Provide the (X, Y) coordinate of the cell's center where the given text is located.  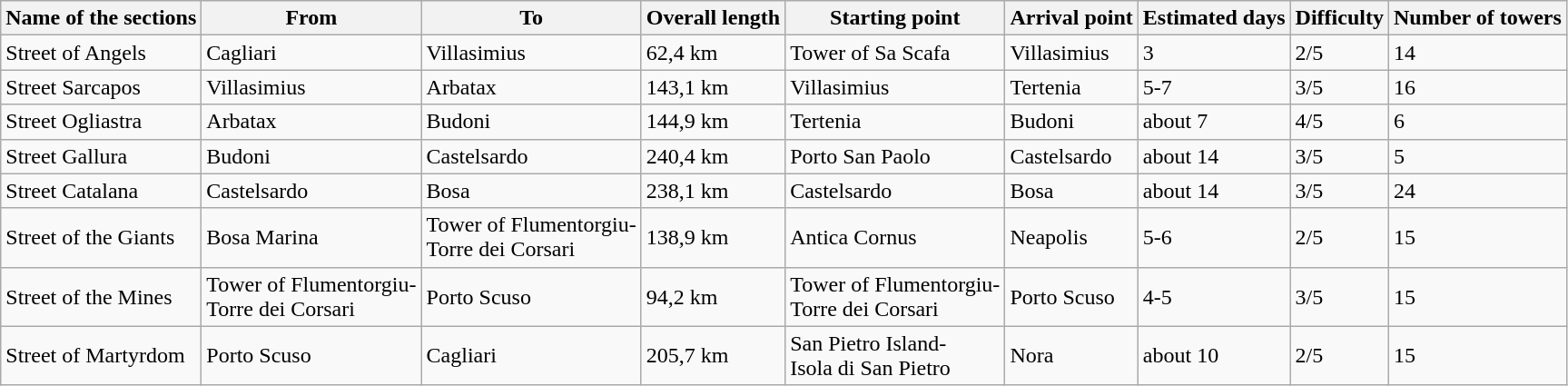
Estimated days (1214, 18)
about 10 (1214, 356)
238,1 km (713, 191)
16 (1477, 87)
Number of towers (1477, 18)
Street Ogliastra (102, 122)
138,9 km (713, 238)
Overall length (713, 18)
Neapolis (1071, 238)
Antica Cornus (895, 238)
Difficulty (1339, 18)
6 (1477, 122)
From (311, 18)
Bosa Marina (311, 238)
Nora (1071, 356)
4-5 (1214, 296)
San Pietro Island-Isola di San Pietro (895, 356)
Street of the Giants (102, 238)
3 (1214, 53)
Arrival point (1071, 18)
144,9 km (713, 122)
Street Catalana (102, 191)
5-6 (1214, 238)
240,4 km (713, 156)
Street Gallura (102, 156)
5-7 (1214, 87)
5 (1477, 156)
205,7 km (713, 356)
143,1 km (713, 87)
Tower of Sa Scafa (895, 53)
Street Sarcapos (102, 87)
To (531, 18)
4/5 (1339, 122)
94,2 km (713, 296)
14 (1477, 53)
Porto San Paolo (895, 156)
Street of the Mines (102, 296)
Street of Martyrdom (102, 356)
about 7 (1214, 122)
Street of Angels (102, 53)
Name of the sections (102, 18)
24 (1477, 191)
Starting point (895, 18)
62,4 km (713, 53)
